Detect which cell encompasses the target text, then output its [X, Y] center coordinate. 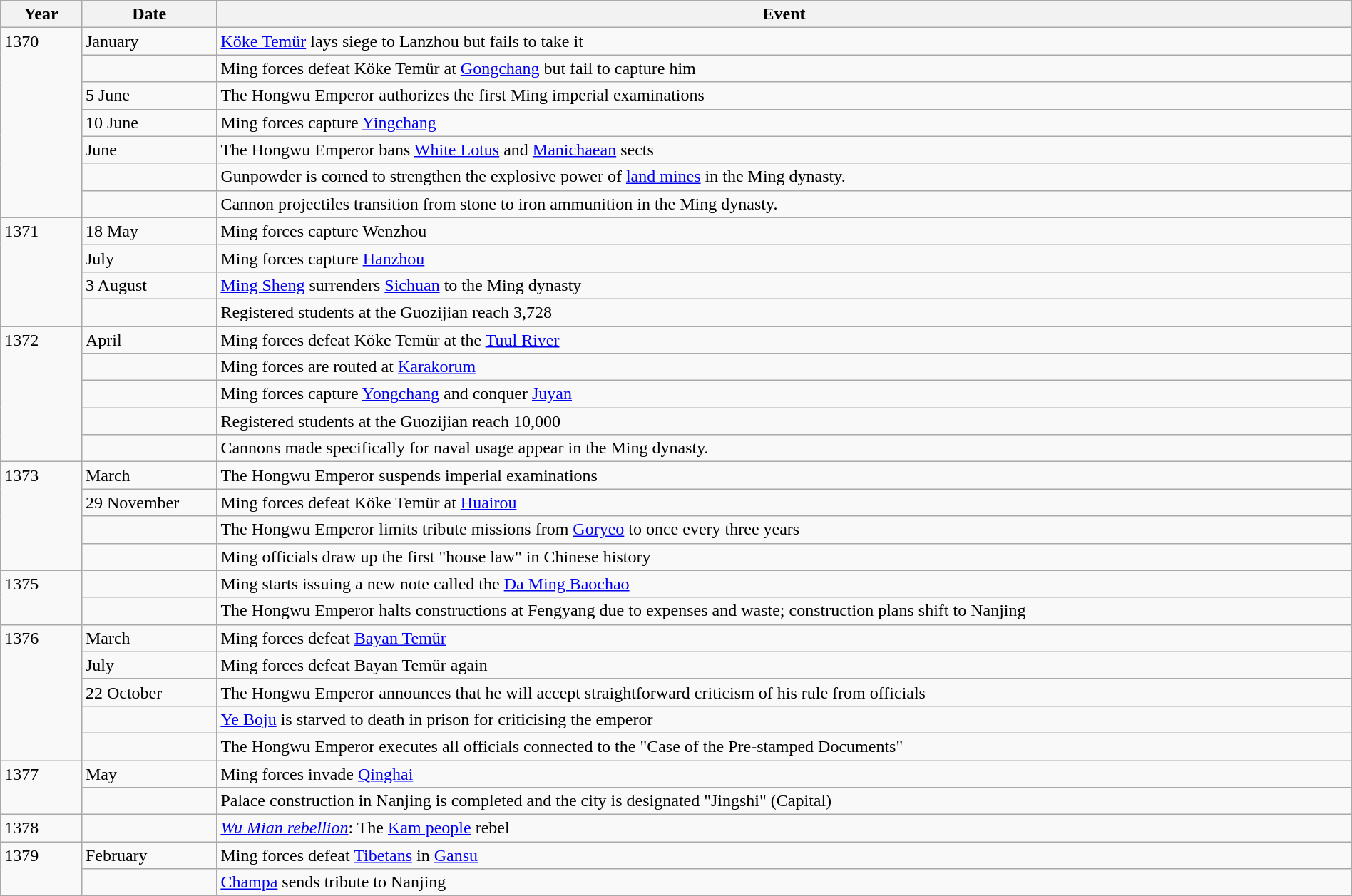
22 October [148, 692]
January [148, 41]
10 June [148, 123]
Ming forces defeat Bayan Temür [784, 638]
Ming forces capture Yingchang [784, 123]
Wu Mian rebellion: The Kam people rebel [784, 828]
February [148, 855]
Ming Sheng surrenders Sichuan to the Ming dynasty [784, 285]
Ming forces are routed at Karakorum [784, 367]
29 November [148, 503]
1376 [41, 692]
1375 [41, 597]
Date [148, 14]
The Hongwu Emperor halts constructions at Fengyang due to expenses and waste; construction plans shift to Nanjing [784, 611]
The Hongwu Emperor authorizes the first Ming imperial examinations [784, 96]
Ming forces defeat Bayan Temür again [784, 665]
Champa sends tribute to Nanjing [784, 882]
1372 [41, 394]
Registered students at the Guozijian reach 3,728 [784, 312]
Ming officials draw up the first "house law" in Chinese history [784, 557]
May [148, 773]
April [148, 340]
Ye Boju is starved to death in prison for criticising the emperor [784, 719]
Ming forces invade Qinghai [784, 773]
18 May [148, 231]
1377 [41, 787]
Gunpowder is corned to strengthen the explosive power of land mines in the Ming dynasty. [784, 177]
The Hongwu Emperor executes all officials connected to the "Case of the Pre-stamped Documents" [784, 746]
Ming forces defeat Köke Temür at Gongchang but fail to capture him [784, 68]
1378 [41, 828]
The Hongwu Emperor suspends imperial examinations [784, 475]
Cannons made specifically for naval usage appear in the Ming dynasty. [784, 448]
Registered students at the Guozijian reach 10,000 [784, 421]
The Hongwu Emperor announces that he will accept straightforward criticism of his rule from officials [784, 692]
Year [41, 14]
1370 [41, 123]
Event [784, 14]
Ming starts issuing a new note called the Da Ming Baochao [784, 584]
1371 [41, 272]
Ming forces defeat Köke Temür at Huairou [784, 503]
The Hongwu Emperor limits tribute missions from Goryeo to once every three years [784, 530]
Palace construction in Nanjing is completed and the city is designated "Jingshi" (Capital) [784, 801]
Köke Temür lays siege to Lanzhou but fails to take it [784, 41]
Ming forces capture Hanzhou [784, 258]
Ming forces defeat Köke Temür at the Tuul River [784, 340]
Ming forces capture Wenzhou [784, 231]
The Hongwu Emperor bans White Lotus and Manichaean sects [784, 150]
Cannon projectiles transition from stone to iron ammunition in the Ming dynasty. [784, 204]
3 August [148, 285]
1379 [41, 869]
Ming forces defeat Tibetans in Gansu [784, 855]
1373 [41, 516]
June [148, 150]
5 June [148, 96]
Ming forces capture Yongchang and conquer Juyan [784, 394]
